Identify which cell holds the provided text, then report its [x, y] central coordinate. 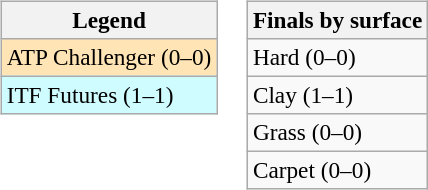
Carpet (0–0) [337, 171]
Clay (1–1) [337, 95]
Hard (0–0) [337, 57]
ATP Challenger (0–0) [108, 57]
ITF Futures (1–1) [108, 95]
Grass (0–0) [337, 133]
Legend [108, 20]
Finals by surface [337, 20]
